Return (x, y) of the center of cell containing provided text 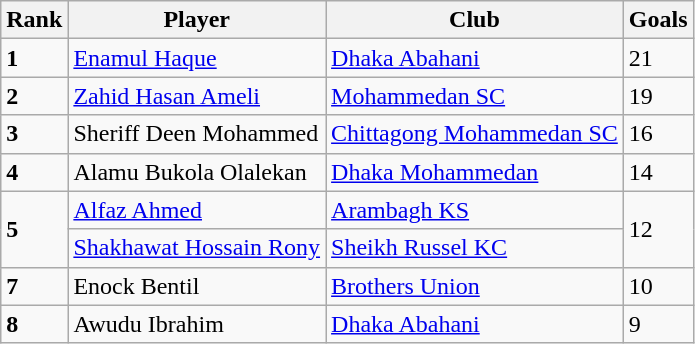
14 (658, 172)
Awudu Ibrahim (197, 324)
2 (34, 96)
4 (34, 172)
21 (658, 58)
19 (658, 96)
16 (658, 134)
5 (34, 229)
1 (34, 58)
Club (475, 20)
Alamu Bukola Olalekan (197, 172)
Goals (658, 20)
Dhaka Mohammedan (475, 172)
Shakhawat Hossain Rony (197, 248)
9 (658, 324)
8 (34, 324)
Player (197, 20)
Rank (34, 20)
7 (34, 286)
Sheriff Deen Mohammed (197, 134)
Alfaz Ahmed (197, 210)
10 (658, 286)
Arambagh KS (475, 210)
3 (34, 134)
Enock Bentil (197, 286)
12 (658, 229)
Chittagong Mohammedan SC (475, 134)
Mohammedan SC (475, 96)
Brothers Union (475, 286)
Zahid Hasan Ameli (197, 96)
Sheikh Russel KC (475, 248)
Enamul Haque (197, 58)
